From the cell containing the given text, extract its center point as (x, y) coordinate. 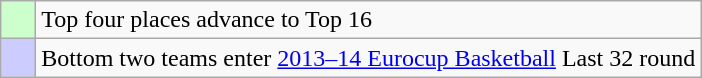
Top four places advance to Top 16 (368, 20)
Bottom two teams enter 2013–14 Eurocup Basketball Last 32 round (368, 58)
